Locate the cell with the specified text and output its [X, Y] center coordinate. 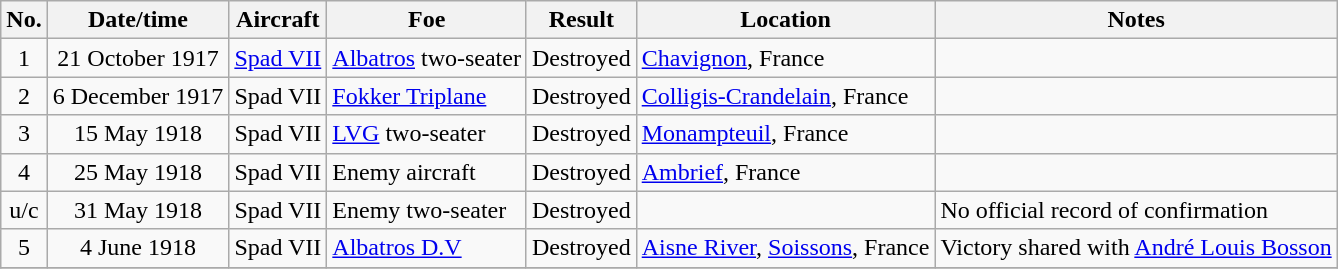
LVG two-seater [427, 134]
Notes [1136, 20]
Victory shared with André Louis Bosson [1136, 248]
31 May 1918 [138, 210]
Date/time [138, 20]
Ambrief, France [786, 172]
Albatros two-seater [427, 58]
15 May 1918 [138, 134]
Enemy two-seater [427, 210]
Location [786, 20]
No. [24, 20]
Aisne River, Soissons, France [786, 248]
2 [24, 96]
Fokker Triplane [427, 96]
Albatros D.V [427, 248]
3 [24, 134]
Aircraft [278, 20]
Foe [427, 20]
25 May 1918 [138, 172]
Monampteuil, France [786, 134]
6 December 1917 [138, 96]
Enemy aircraft [427, 172]
5 [24, 248]
Result [581, 20]
No official record of confirmation [1136, 210]
u/c [24, 210]
4 June 1918 [138, 248]
Colligis-Crandelain, France [786, 96]
1 [24, 58]
4 [24, 172]
21 October 1917 [138, 58]
Chavignon, France [786, 58]
